Return the [X, Y] coordinate for the center point of the cell that contains the specified text.  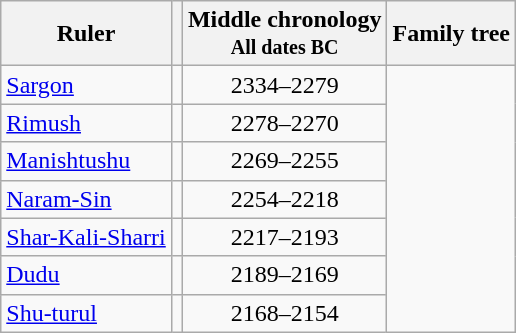
Naram-Sin [86, 199]
Shu-turul [86, 313]
2217–2193 [284, 237]
2254–2218 [284, 199]
2168–2154 [284, 313]
2278–2270 [284, 123]
2334–2279 [284, 85]
Shar-Kali-Sharri [86, 237]
Middle chronologyAll dates BC [284, 34]
Family tree [452, 34]
2189–2169 [284, 275]
2269–2255 [284, 161]
Manishtushu [86, 161]
Rimush [86, 123]
Ruler [86, 34]
Sargon [86, 85]
Dudu [86, 275]
